Pinpoint the cell where the given text exists, returning its (X, Y) midpoint coordinate. 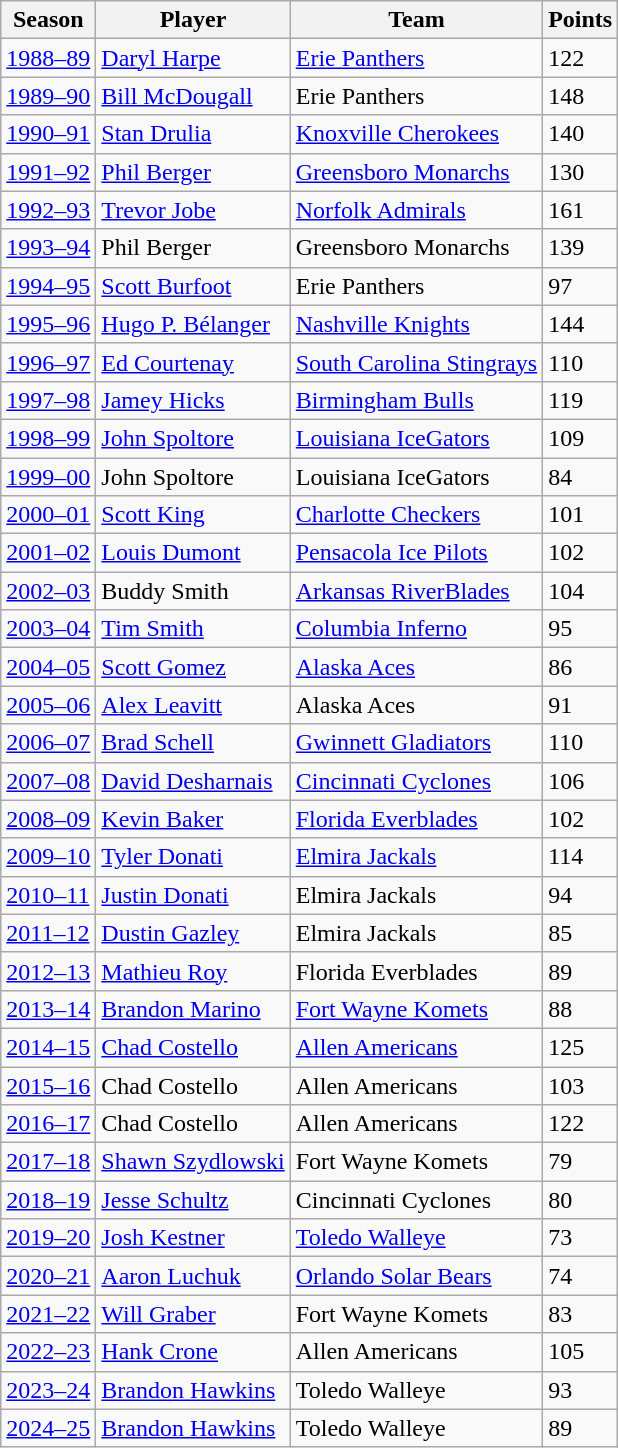
Arkansas RiverBlades (416, 591)
2000–01 (48, 515)
Scott Gomez (193, 667)
2021–22 (48, 1314)
Norfolk Admirals (416, 210)
Scott Burfoot (193, 286)
Knoxville Cherokees (416, 134)
2001–02 (48, 553)
2017–18 (48, 1162)
83 (580, 1314)
Alex Leavitt (193, 705)
85 (580, 933)
2023–24 (48, 1390)
1992–93 (48, 210)
Team (416, 20)
Dustin Gazley (193, 933)
73 (580, 1238)
Bill McDougall (193, 96)
Ed Courtenay (193, 362)
1999–00 (48, 477)
74 (580, 1276)
2005–06 (48, 705)
Gwinnett Gladiators (416, 743)
Player (193, 20)
Brandon Marino (193, 1009)
Jesse Schultz (193, 1200)
David Desharnais (193, 781)
79 (580, 1162)
2019–20 (48, 1238)
1991–92 (48, 172)
Nashville Knights (416, 324)
1998–99 (48, 438)
Kevin Baker (193, 819)
93 (580, 1390)
80 (580, 1200)
Hugo P. Bélanger (193, 324)
130 (580, 172)
1990–91 (48, 134)
1996–97 (48, 362)
2009–10 (48, 857)
84 (580, 477)
Shawn Szydlowski (193, 1162)
2018–19 (48, 1200)
Stan Drulia (193, 134)
2002–03 (48, 591)
Points (580, 20)
2008–09 (48, 819)
2003–04 (48, 629)
Hank Crone (193, 1352)
2024–25 (48, 1428)
Buddy Smith (193, 591)
2020–21 (48, 1276)
95 (580, 629)
Orlando Solar Bears (416, 1276)
Trevor Jobe (193, 210)
2015–16 (48, 1085)
South Carolina Stingrays (416, 362)
94 (580, 895)
Birmingham Bulls (416, 400)
2007–08 (48, 781)
140 (580, 134)
1995–96 (48, 324)
Pensacola Ice Pilots (416, 553)
101 (580, 515)
Charlotte Checkers (416, 515)
Aaron Luchuk (193, 1276)
125 (580, 1047)
86 (580, 667)
2013–14 (48, 1009)
144 (580, 324)
Josh Kestner (193, 1238)
2010–11 (48, 895)
148 (580, 96)
2022–23 (48, 1352)
Mathieu Roy (193, 971)
119 (580, 400)
2012–13 (48, 971)
88 (580, 1009)
Scott King (193, 515)
2016–17 (48, 1124)
1993–94 (48, 248)
114 (580, 857)
Louis Dumont (193, 553)
Daryl Harpe (193, 58)
2004–05 (48, 667)
103 (580, 1085)
2011–12 (48, 933)
139 (580, 248)
1989–90 (48, 96)
1988–89 (48, 58)
Columbia Inferno (416, 629)
104 (580, 591)
2014–15 (48, 1047)
97 (580, 286)
1994–95 (48, 286)
Brad Schell (193, 743)
106 (580, 781)
Tyler Donati (193, 857)
2006–07 (48, 743)
Season (48, 20)
109 (580, 438)
91 (580, 705)
1997–98 (48, 400)
Justin Donati (193, 895)
Jamey Hicks (193, 400)
Tim Smith (193, 629)
105 (580, 1352)
Will Graber (193, 1314)
161 (580, 210)
